From the cell containing the given text, extract its center point as (X, Y) coordinate. 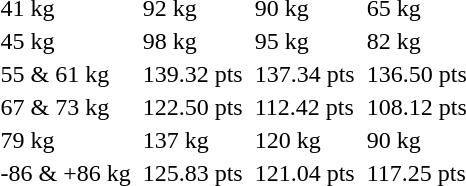
112.42 pts (304, 107)
139.32 pts (192, 74)
120 kg (304, 140)
122.50 pts (192, 107)
95 kg (304, 41)
98 kg (192, 41)
137.34 pts (304, 74)
137 kg (192, 140)
